Determine the (X, Y) coordinate at the center of the cell enclosing the given text.  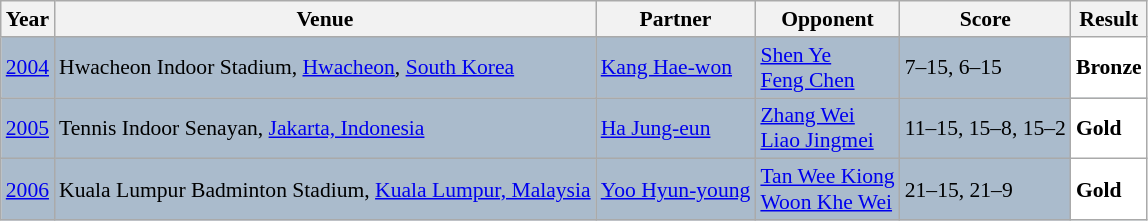
Kuala Lumpur Badminton Stadium, Kuala Lumpur, Malaysia (325, 190)
Ha Jung-eun (676, 128)
Kang Hae-won (676, 68)
11–15, 15–8, 15–2 (986, 128)
Shen Ye Feng Chen (827, 68)
Opponent (827, 19)
Venue (325, 19)
Hwacheon Indoor Stadium, Hwacheon, South Korea (325, 68)
2004 (28, 68)
Partner (676, 19)
Bronze (1109, 68)
Result (1109, 19)
Tennis Indoor Senayan, Jakarta, Indonesia (325, 128)
Zhang Wei Liao Jingmei (827, 128)
Yoo Hyun-young (676, 190)
7–15, 6–15 (986, 68)
2006 (28, 190)
21–15, 21–9 (986, 190)
Score (986, 19)
Tan Wee Kiong Woon Khe Wei (827, 190)
Year (28, 19)
2005 (28, 128)
